Return [X, Y] of the center of cell containing provided text 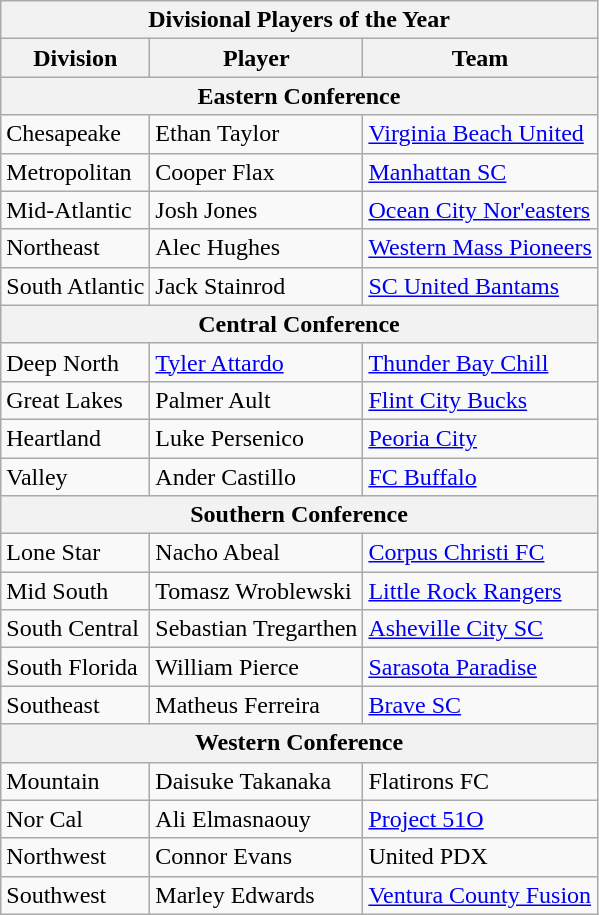
Flatirons FC [480, 781]
Jack Stainrod [256, 286]
Chesapeake [76, 134]
Tomasz Wroblewski [256, 591]
Cooper Flax [256, 172]
Sebastian Tregarthen [256, 629]
Western Mass Pioneers [480, 248]
Divisional Players of the Year [300, 20]
Player [256, 58]
Metropolitan [76, 172]
SC United Bantams [480, 286]
Northwest [76, 857]
Corpus Christi FC [480, 553]
Ali Elmasnaouy [256, 819]
Southeast [76, 705]
Matheus Ferreira [256, 705]
Ethan Taylor [256, 134]
Deep North [76, 362]
Little Rock Rangers [480, 591]
Luke Persenico [256, 438]
Manhattan SC [480, 172]
Southern Conference [300, 515]
Mid-Atlantic [76, 210]
Daisuke Takanaka [256, 781]
Tyler Attardo [256, 362]
Asheville City SC [480, 629]
Ander Castillo [256, 477]
Western Conference [300, 743]
Mountain [76, 781]
Flint City Bucks [480, 400]
Josh Jones [256, 210]
Heartland [76, 438]
Ocean City Nor'easters [480, 210]
Eastern Conference [300, 96]
Thunder Bay Chill [480, 362]
Connor Evans [256, 857]
Sarasota Paradise [480, 667]
South Central [76, 629]
South Florida [76, 667]
Peoria City [480, 438]
Alec Hughes [256, 248]
Lone Star [76, 553]
Division [76, 58]
Central Conference [300, 324]
Palmer Ault [256, 400]
William Pierce [256, 667]
Northeast [76, 248]
South Atlantic [76, 286]
Southwest [76, 895]
Virginia Beach United [480, 134]
FC Buffalo [480, 477]
Marley Edwards [256, 895]
Ventura County Fusion [480, 895]
Nor Cal [76, 819]
Nacho Abeal [256, 553]
Valley [76, 477]
Project 51O [480, 819]
Brave SC [480, 705]
Mid South [76, 591]
Great Lakes [76, 400]
Team [480, 58]
United PDX [480, 857]
